For the text-containing cell, return its midpoint in (x, y) coordinate format. 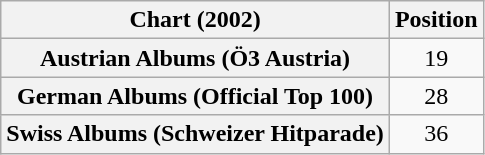
German Albums (Official Top 100) (196, 96)
Chart (2002) (196, 20)
36 (436, 134)
Swiss Albums (Schweizer Hitparade) (196, 134)
Austrian Albums (Ö3 Austria) (196, 58)
Position (436, 20)
19 (436, 58)
28 (436, 96)
